Search for the cell housing the specified text and yield its [x, y] center coordinate. 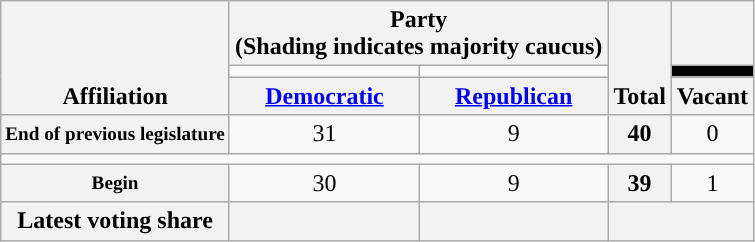
Republican [514, 96]
1 [712, 183]
39 [640, 183]
Vacant [712, 96]
0 [712, 134]
Democratic [324, 96]
30 [324, 183]
Begin [116, 183]
Affiliation [116, 58]
40 [640, 134]
31 [324, 134]
Latest voting share [116, 221]
Total [640, 58]
Party (Shading indicates majority caucus) [418, 34]
End of previous legislature [116, 134]
